For the text-containing cell, return its midpoint in (x, y) coordinate format. 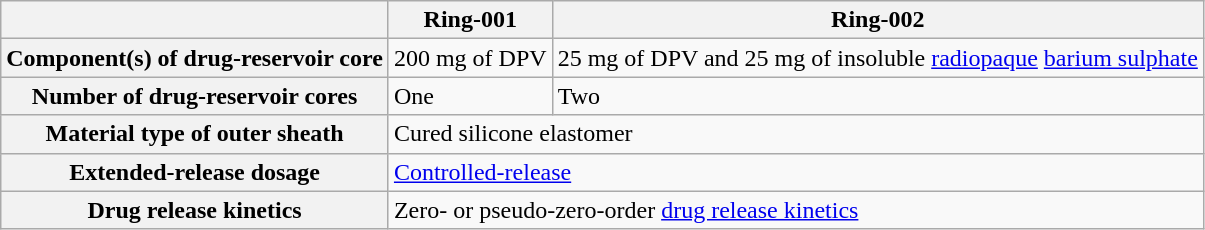
Controlled-release (796, 172)
Cured silicone elastomer (796, 134)
Material type of outer sheath (195, 134)
Zero- or pseudo-zero-order drug release kinetics (796, 210)
Extended-release dosage (195, 172)
Number of drug-reservoir cores (195, 96)
25 mg of DPV and 25 mg of insoluble radiopaque barium sulphate (878, 58)
One (470, 96)
Ring-002 (878, 20)
200 mg of DPV (470, 58)
Drug release kinetics (195, 210)
Component(s) of drug-reservoir core (195, 58)
Ring-001 (470, 20)
Two (878, 96)
